Return the [X, Y] coordinate for the center point of the cell that contains the specified text.  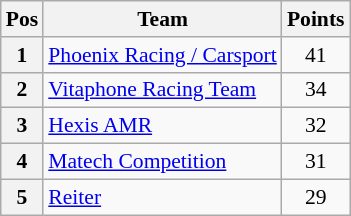
1 [22, 55]
Team [162, 19]
5 [22, 197]
Hexis AMR [162, 126]
34 [316, 90]
Vitaphone Racing Team [162, 90]
Matech Competition [162, 162]
Phoenix Racing / Carsport [162, 55]
3 [22, 126]
Points [316, 19]
Pos [22, 19]
29 [316, 197]
2 [22, 90]
31 [316, 162]
41 [316, 55]
4 [22, 162]
Reiter [162, 197]
32 [316, 126]
